Return (x, y) of the center of cell containing provided text 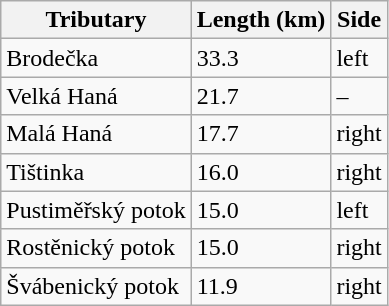
33.3 (261, 58)
Length (km) (261, 20)
Rostěnický potok (96, 248)
Tištinka (96, 172)
Velká Haná (96, 96)
Malá Haná (96, 134)
Side (359, 20)
Brodečka (96, 58)
21.7 (261, 96)
11.9 (261, 286)
17.7 (261, 134)
Švábenický potok (96, 286)
– (359, 96)
16.0 (261, 172)
Tributary (96, 20)
Pustiměřský potok (96, 210)
